Provide the [x, y] coordinate of the cell's center where the given text is located.  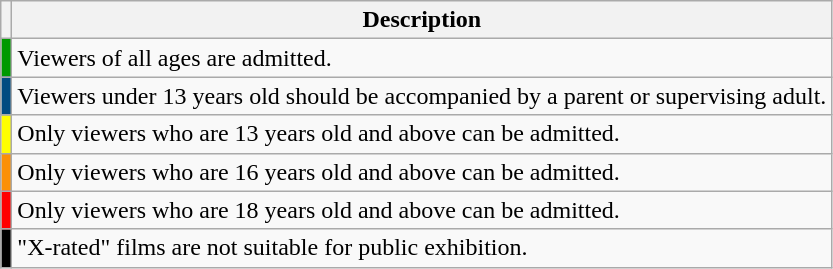
"X-rated" films are not suitable for public exhibition. [422, 248]
Description [422, 20]
Viewers under 13 years old should be accompanied by a parent or supervising adult. [422, 96]
Only viewers who are 13 years old and above can be admitted. [422, 134]
Only viewers who are 16 years old and above can be admitted. [422, 172]
Only viewers who are 18 years old and above can be admitted. [422, 210]
Viewers of all ages are admitted. [422, 58]
